Scan for the cell matching the given text and deliver its (X, Y) coordinate at center. 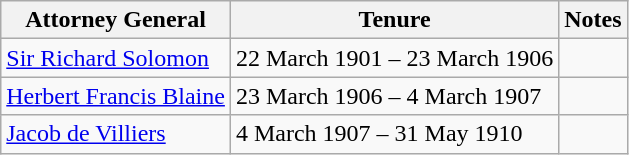
Attorney General (116, 20)
Herbert Francis Blaine (116, 96)
4 March 1907 – 31 May 1910 (394, 134)
Jacob de Villiers (116, 134)
Tenure (394, 20)
Sir Richard Solomon (116, 58)
Notes (593, 20)
22 March 1901 – 23 March 1906 (394, 58)
23 March 1906 – 4 March 1907 (394, 96)
